From the cell containing the given text, extract its center point as [X, Y] coordinate. 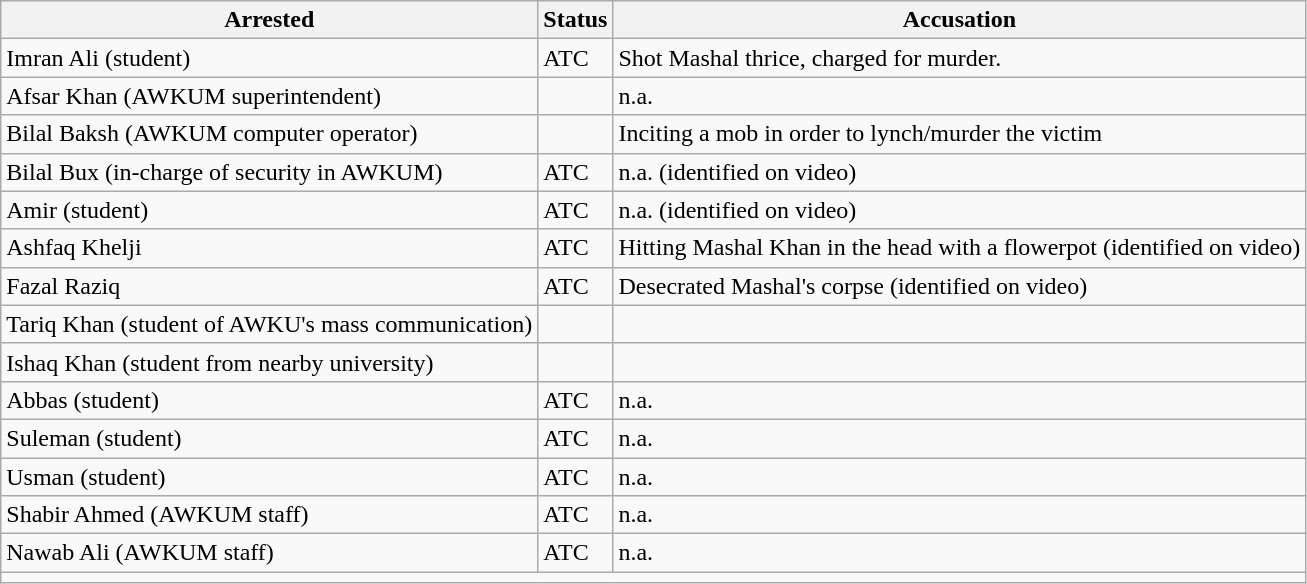
Bilal Bux (in-charge of security in AWKUM) [270, 172]
Ashfaq Khelji [270, 248]
Inciting a mob in order to lynch/murder the victim [960, 134]
Usman (student) [270, 477]
Abbas (student) [270, 400]
Shabir Ahmed (AWKUM staff) [270, 515]
Ishaq Khan (student from nearby university) [270, 362]
Nawab Ali (AWKUM staff) [270, 553]
Arrested [270, 20]
Status [576, 20]
Amir (student) [270, 210]
Shot Mashal thrice, charged for murder. [960, 58]
Tariq Khan (student of AWKU's mass communication) [270, 324]
Afsar Khan (AWKUM superintendent) [270, 96]
Hitting Mashal Khan in the head with a flowerpot (identified on video) [960, 248]
Desecrated Mashal's corpse (identified on video) [960, 286]
Imran Ali (student) [270, 58]
Fazal Raziq [270, 286]
Accusation [960, 20]
Bilal Baksh (AWKUM computer operator) [270, 134]
Suleman (student) [270, 438]
